Find where the given text appears and provide that cell's center as [X, Y] coordinate. 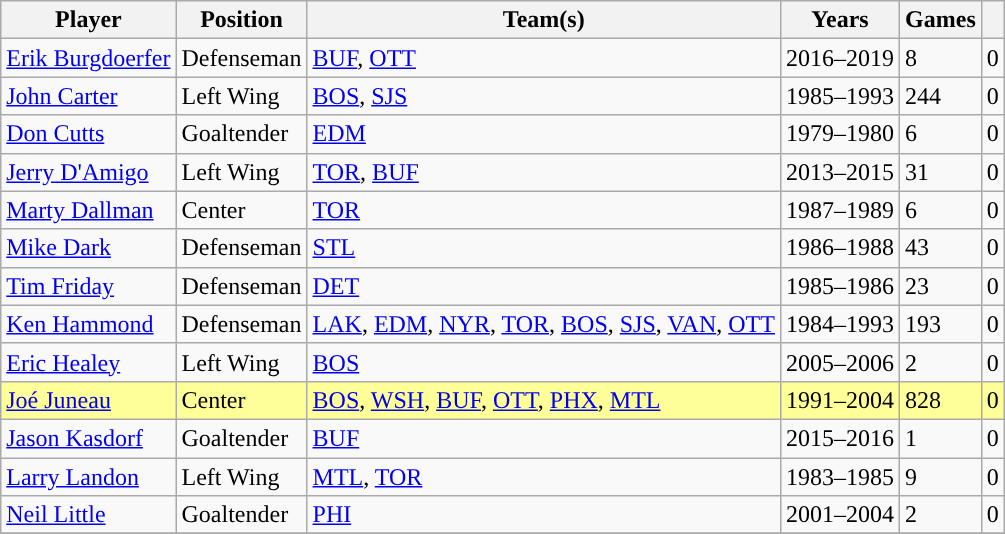
LAK, EDM, NYR, TOR, BOS, SJS, VAN, OTT [544, 324]
BUF [544, 438]
2015–2016 [840, 438]
Eric Healey [88, 362]
1991–2004 [840, 400]
1 [941, 438]
Team(s) [544, 20]
1983–1985 [840, 477]
Player [88, 20]
Joé Juneau [88, 400]
9 [941, 477]
2013–2015 [840, 172]
8 [941, 58]
TOR [544, 210]
BUF, OTT [544, 58]
1985–1993 [840, 96]
Larry Landon [88, 477]
23 [941, 286]
2016–2019 [840, 58]
Jason Kasdorf [88, 438]
Mike Dark [88, 248]
BOS, WSH, BUF, OTT, PHX, MTL [544, 400]
1987–1989 [840, 210]
PHI [544, 515]
2001–2004 [840, 515]
828 [941, 400]
TOR, BUF [544, 172]
1985–1986 [840, 286]
2005–2006 [840, 362]
Years [840, 20]
BOS, SJS [544, 96]
244 [941, 96]
1984–1993 [840, 324]
Erik Burgdoerfer [88, 58]
Ken Hammond [88, 324]
Marty Dallman [88, 210]
193 [941, 324]
Neil Little [88, 515]
MTL, TOR [544, 477]
Games [941, 20]
John Carter [88, 96]
43 [941, 248]
BOS [544, 362]
STL [544, 248]
31 [941, 172]
Jerry D'Amigo [88, 172]
1986–1988 [840, 248]
Tim Friday [88, 286]
1979–1980 [840, 134]
Don Cutts [88, 134]
EDM [544, 134]
DET [544, 286]
Position [242, 20]
